Output the (x, y) coordinate of the center of the cell containing the given text.  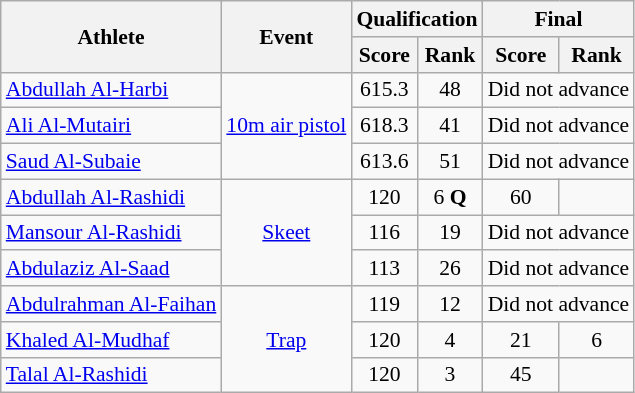
113 (384, 269)
41 (450, 126)
6 (596, 340)
4 (450, 340)
Qualification (416, 19)
3 (450, 375)
Mansour Al-Rashidi (112, 233)
48 (450, 90)
Khaled Al-Mudhaf (112, 340)
Trap (286, 340)
618.3 (384, 126)
21 (521, 340)
19 (450, 233)
Abdulrahman Al-Faihan (112, 304)
Abdullah Al-Rashidi (112, 197)
Talal Al-Rashidi (112, 375)
119 (384, 304)
6 Q (450, 197)
Skeet (286, 232)
Abdullah Al-Harbi (112, 90)
116 (384, 233)
Ali Al-Mutairi (112, 126)
10m air pistol (286, 126)
45 (521, 375)
12 (450, 304)
Event (286, 36)
Athlete (112, 36)
613.6 (384, 162)
60 (521, 197)
Saud Al-Subaie (112, 162)
615.3 (384, 90)
Final (559, 19)
Abdulaziz Al-Saad (112, 269)
26 (450, 269)
51 (450, 162)
